Find where the given text appears and provide that cell's center as [x, y] coordinate. 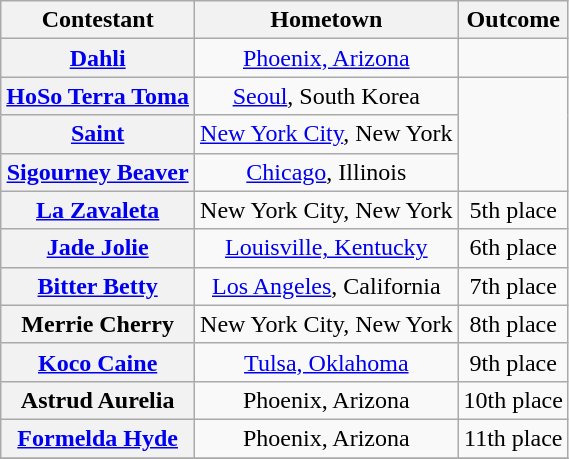
Koco Caine [98, 362]
6th place [513, 248]
5th place [513, 210]
Formelda Hyde [98, 438]
Bitter Betty [98, 286]
Contestant [98, 20]
La Zavaleta [98, 210]
10th place [513, 400]
Chicago, Illinois [327, 172]
11th place [513, 438]
Tulsa, Oklahoma [327, 362]
Louisville, Kentucky [327, 248]
Dahli [98, 58]
Saint [98, 134]
Seoul, South Korea [327, 96]
HoSo Terra Toma [98, 96]
Outcome [513, 20]
Sigourney Beaver [98, 172]
Jade Jolie [98, 248]
Los Angeles, California [327, 286]
8th place [513, 324]
9th place [513, 362]
7th place [513, 286]
Merrie Cherry [98, 324]
Astrud Aurelia [98, 400]
Hometown [327, 20]
